Scan for the cell matching the given text and deliver its (X, Y) coordinate at center. 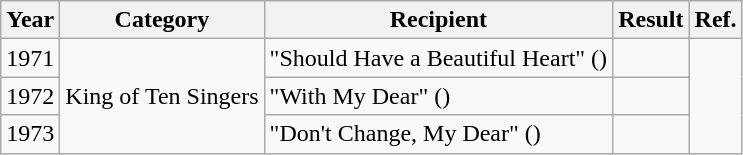
Result (651, 20)
Year (30, 20)
King of Ten Singers (162, 96)
1971 (30, 58)
Category (162, 20)
"Should Have a Beautiful Heart" () (438, 58)
"Don't Change, My Dear" () (438, 134)
Ref. (716, 20)
1973 (30, 134)
1972 (30, 96)
"With My Dear" () (438, 96)
Recipient (438, 20)
